Extract the (X, Y) coordinate from the center of the cell holding the provided text.  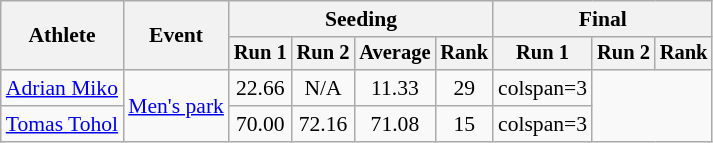
Athlete (62, 36)
Tomas Tohol (62, 124)
Adrian Miko (62, 88)
70.00 (260, 124)
Men's park (176, 106)
Event (176, 36)
Average (394, 54)
15 (464, 124)
29 (464, 88)
72.16 (324, 124)
22.66 (260, 88)
N/A (324, 88)
11.33 (394, 88)
Final (602, 19)
71.08 (394, 124)
Seeding (361, 19)
